Pinpoint the cell where the given text exists, returning its [x, y] midpoint coordinate. 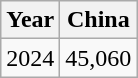
2024 [30, 58]
45,060 [98, 58]
Year [30, 20]
China [98, 20]
